Identify which cell holds the provided text, then report its [X, Y] central coordinate. 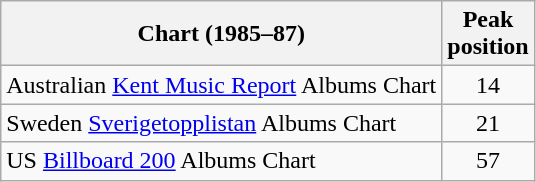
Australian Kent Music Report Albums Chart [222, 85]
14 [488, 85]
Sweden Sverigetopplistan Albums Chart [222, 123]
Peakposition [488, 34]
US Billboard 200 Albums Chart [222, 161]
21 [488, 123]
Chart (1985–87) [222, 34]
57 [488, 161]
